Pinpoint the cell where the given text exists, returning its [x, y] midpoint coordinate. 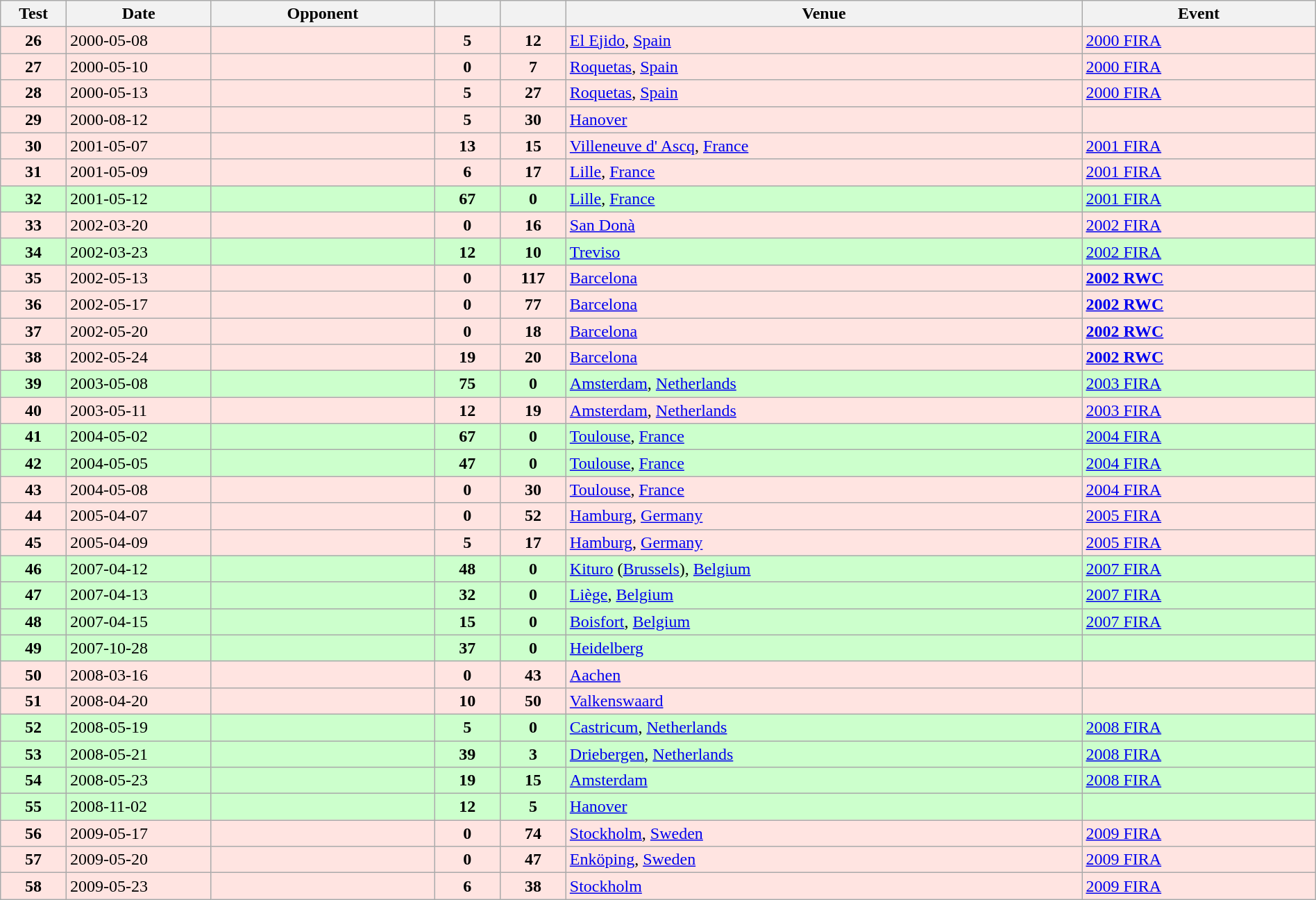
41 [33, 437]
74 [533, 833]
2002-03-23 [138, 251]
Event [1199, 14]
Valkenswaard [824, 701]
53 [33, 753]
2004-05-05 [138, 463]
75 [468, 384]
Stockholm, Sweden [824, 833]
2008-04-20 [138, 701]
San Donà [824, 225]
2008-05-23 [138, 781]
2001-05-12 [138, 199]
2007-04-12 [138, 569]
2003-05-08 [138, 384]
2004-05-02 [138, 437]
2003-05-11 [138, 410]
58 [33, 886]
2001-05-09 [138, 172]
2008-11-02 [138, 807]
2002-05-17 [138, 304]
2008-03-16 [138, 674]
57 [33, 860]
Boisfort, Belgium [824, 622]
31 [33, 172]
13 [468, 146]
7 [533, 67]
54 [33, 781]
2009-05-23 [138, 886]
2002-05-20 [138, 331]
18 [533, 331]
Liège, Belgium [824, 595]
Castricum, Netherlands [824, 727]
Date [138, 14]
2000-05-13 [138, 93]
Kituro (Brussels), Belgium [824, 569]
Driebergen, Netherlands [824, 753]
Test [33, 14]
2007-04-13 [138, 595]
2009-05-20 [138, 860]
2009-05-17 [138, 833]
28 [33, 93]
35 [33, 278]
16 [533, 225]
40 [33, 410]
2008-05-19 [138, 727]
2002-05-13 [138, 278]
Treviso [824, 251]
20 [533, 358]
Opponent [323, 14]
77 [533, 304]
Venue [824, 14]
34 [33, 251]
36 [33, 304]
Heidelberg [824, 648]
Enköping, Sweden [824, 860]
33 [33, 225]
2001-05-07 [138, 146]
2000-05-10 [138, 67]
55 [33, 807]
117 [533, 278]
El Ejido, Spain [824, 40]
Stockholm [824, 886]
44 [33, 516]
49 [33, 648]
2000-05-08 [138, 40]
46 [33, 569]
51 [33, 701]
2002-03-20 [138, 225]
29 [33, 119]
2008-05-21 [138, 753]
Aachen [824, 674]
Villeneuve d' Ascq, France [824, 146]
26 [33, 40]
56 [33, 833]
2007-04-15 [138, 622]
3 [533, 753]
45 [33, 542]
42 [33, 463]
Amsterdam [824, 781]
2004-05-08 [138, 490]
2002-05-24 [138, 358]
2005-04-07 [138, 516]
2007-10-28 [138, 648]
2000-08-12 [138, 119]
2005-04-09 [138, 542]
